Output the (X, Y) coordinate of the center of the cell containing the given text.  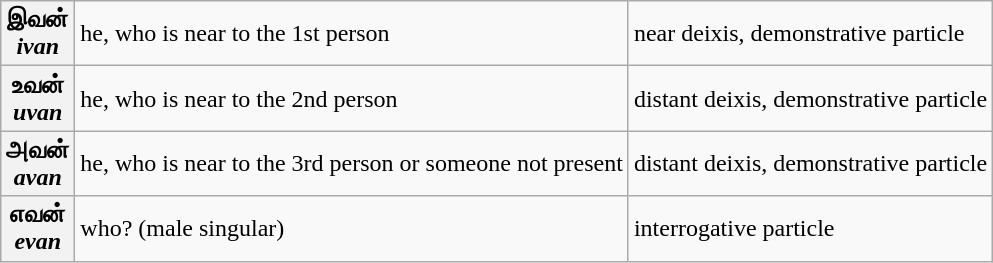
எவன் evan (38, 228)
உவன் uvan (38, 98)
interrogative particle (810, 228)
near deixis, demonstrative particle (810, 34)
அவன் avan (38, 164)
he, who is near to the 3rd person or someone not present (352, 164)
he, who is near to the 2nd person (352, 98)
he, who is near to the 1st person (352, 34)
who? (male singular) (352, 228)
இவன் ivan (38, 34)
